Capture the cell that displays the provided text and extract its (x, y) central coordinate. 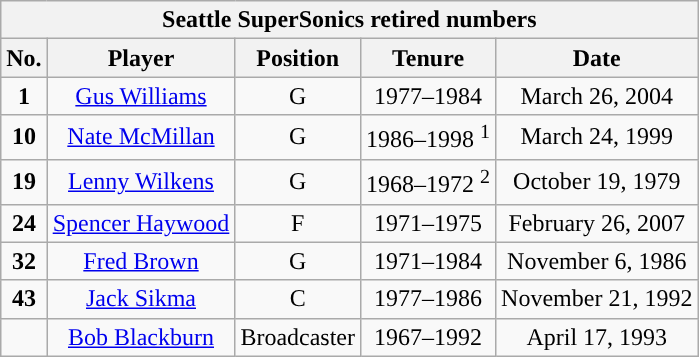
19 (24, 182)
1968–1972 2 (428, 182)
February 26, 2007 (597, 223)
Gus Williams (141, 96)
March 26, 2004 (597, 96)
Jack Sikma (141, 299)
Seattle SuperSonics retired numbers (350, 20)
March 24, 1999 (597, 138)
No. (24, 58)
Position (298, 58)
1967–1992 (428, 337)
Broadcaster (298, 337)
1971–1984 (428, 261)
1977–1986 (428, 299)
Spencer Haywood (141, 223)
November 6, 1986 (597, 261)
C (298, 299)
April 17, 1993 (597, 337)
1986–1998 1 (428, 138)
Tenure (428, 58)
1977–1984 (428, 96)
10 (24, 138)
November 21, 1992 (597, 299)
1 (24, 96)
24 (24, 223)
43 (24, 299)
Player (141, 58)
October 19, 1979 (597, 182)
Lenny Wilkens (141, 182)
Date (597, 58)
32 (24, 261)
Fred Brown (141, 261)
1971–1975 (428, 223)
F (298, 223)
Bob Blackburn (141, 337)
Nate McMillan (141, 138)
